Provide the (x, y) coordinate of the cell's center where the given text is located.  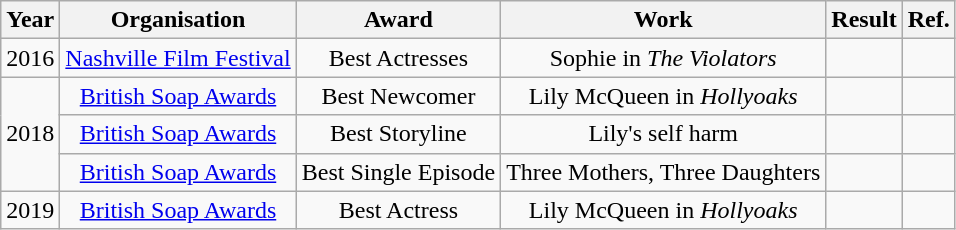
Three Mothers, Three Daughters (664, 172)
Ref. (928, 20)
2018 (30, 134)
Year (30, 20)
Best Storyline (398, 134)
Nashville Film Festival (178, 58)
Best Actresses (398, 58)
Best Newcomer (398, 96)
Award (398, 20)
2016 (30, 58)
Lily's self harm (664, 134)
Work (664, 20)
Result (864, 20)
Sophie in The Violators (664, 58)
Organisation (178, 20)
2019 (30, 210)
Best Single Episode (398, 172)
Best Actress (398, 210)
